Search for the cell housing the specified text and yield its (X, Y) center coordinate. 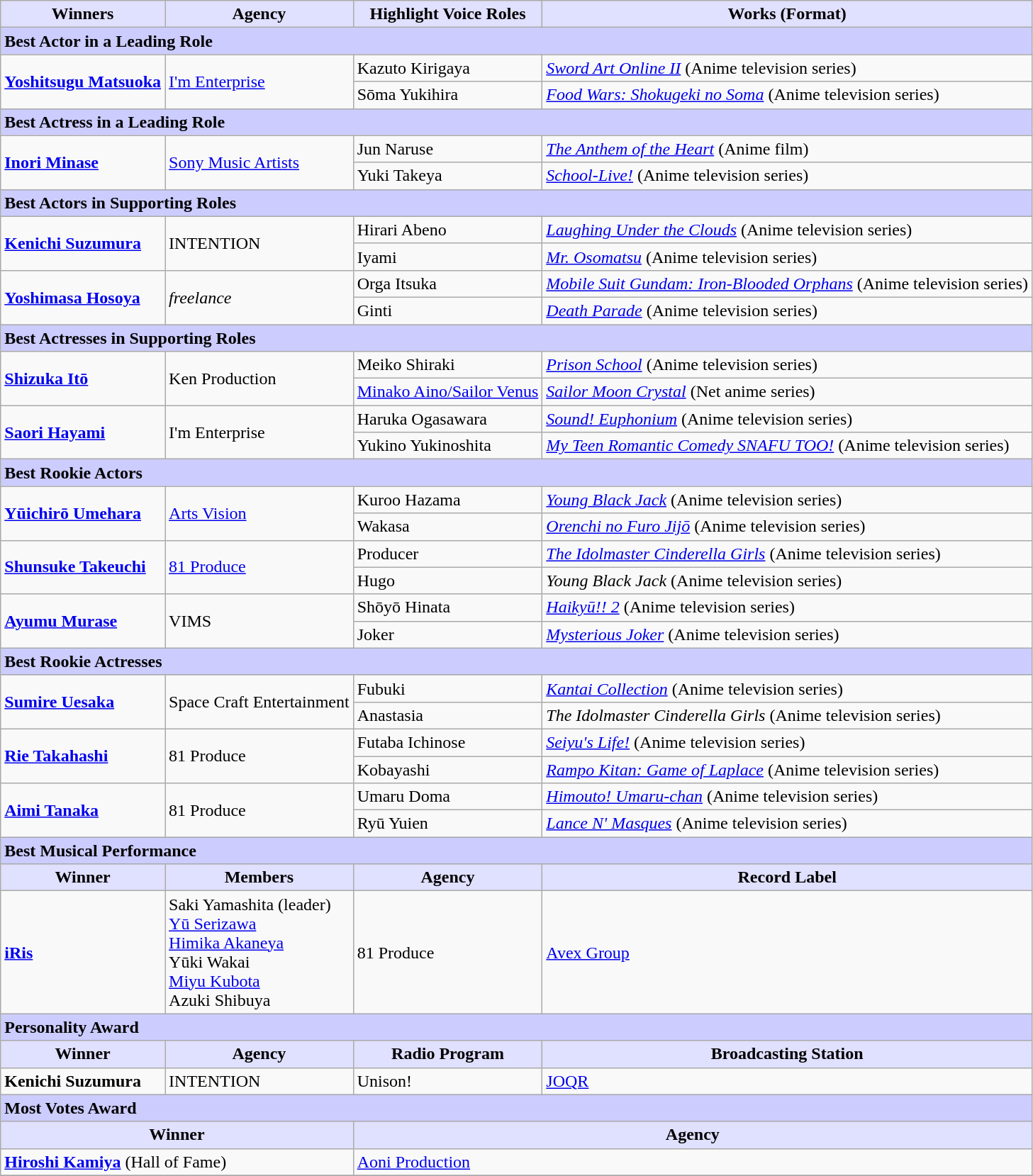
Anastasia (448, 715)
Food Wars: Shokugeki no Soma (Anime television series) (787, 95)
Kantai Collection (Anime television series) (787, 688)
Kobayashi (448, 769)
Best Actors in Supporting Roles (516, 203)
Haruka Ogasawara (448, 419)
Best Actor in a Leading Role (516, 41)
Aoni Production (692, 1162)
Haikyū!! 2 (Anime television series) (787, 607)
JOQR (787, 1081)
Kuroo Hazama (448, 500)
Radio Program (448, 1054)
Orenchi no Furo Jijō (Anime television series) (787, 527)
Unison! (448, 1081)
Rampo Kitan: Game of Laplace (Anime television series) (787, 769)
freelance (259, 297)
Aimi Tanaka (83, 810)
Yuki Takeya (448, 176)
Ginti (448, 310)
Mysterious Joker (Anime television series) (787, 634)
Most Votes Award (516, 1108)
Sumire Uesaka (83, 702)
Best Rookie Actresses (516, 661)
School-Live! (Anime television series) (787, 176)
Death Parade (Anime television series) (787, 310)
Best Actress in a Leading Role (516, 122)
Sailor Moon Crystal (Net anime series) (787, 392)
Mr. Osomatsu (Anime television series) (787, 257)
Avex Group (787, 953)
Hugo (448, 581)
Members (259, 878)
Iyami (448, 257)
Personality Award (516, 1027)
Umaru Doma (448, 797)
Sony Music Artists (259, 162)
Lance N' Masques (Anime television series) (787, 824)
My Teen Romantic Comedy SNAFU TOO! (Anime television series) (787, 446)
Meiko Shiraki (448, 365)
Sword Art Online II (Anime television series) (787, 68)
Saki Yamashita (leader)Yū SerizawaHimika AkaneyaYūki WakaiMiyu KubotaAzuki Shibuya (259, 953)
Record Label (787, 878)
Shunsuke Takeuchi (83, 567)
iRis (83, 953)
Wakasa (448, 527)
Yūichirō Umehara (83, 513)
Joker (448, 634)
Fubuki (448, 688)
Shizuka Itō (83, 379)
Kazuto Kirigaya (448, 68)
VIMS (259, 621)
Best Rookie Actors (516, 473)
Himouto! Umaru-chan (Anime television series) (787, 797)
Best Actresses in Supporting Roles (516, 338)
Mobile Suit Gundam: Iron-Blooded Orphans (Anime television series) (787, 284)
Sound! Euphonium (Anime television series) (787, 419)
Highlight Voice Roles (448, 14)
Sōma Yukihira (448, 95)
Futaba Ichinose (448, 742)
Ayumu Murase (83, 621)
The Anthem of the Heart (Anime film) (787, 149)
Broadcasting Station (787, 1054)
Ryū Yuien (448, 824)
Winners (83, 14)
Space Craft Entertainment (259, 702)
Hirari Abeno (448, 230)
Shōyō Hinata (448, 607)
Best Musical Performance (516, 851)
Laughing Under the Clouds (Anime television series) (787, 230)
Jun Naruse (448, 149)
Yukino Yukinoshita (448, 446)
Rie Takahashi (83, 756)
Inori Minase (83, 162)
Saori Hayami (83, 432)
Producer (448, 554)
Yoshimasa Hosoya (83, 297)
Minako Aino/Sailor Venus (448, 392)
Prison School (Anime television series) (787, 365)
Ken Production (259, 379)
Works (Format) (787, 14)
Seiyu's Life! (Anime television series) (787, 742)
Orga Itsuka (448, 284)
Hiroshi Kamiya (Hall of Fame) (177, 1162)
Arts Vision (259, 513)
Yoshitsugu Matsuoka (83, 82)
